From the cell containing the given text, extract its center point as [x, y] coordinate. 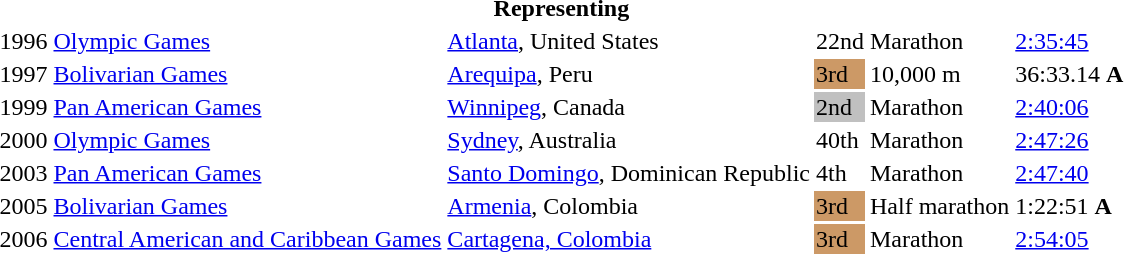
Arequipa, Peru [629, 74]
22nd [840, 41]
Armenia, Colombia [629, 206]
Central American and Caribbean Games [248, 239]
10,000 m [939, 74]
Santo Domingo, Dominican Republic [629, 173]
Sydney, Australia [629, 140]
2nd [840, 107]
4th [840, 173]
Winnipeg, Canada [629, 107]
Half marathon [939, 206]
40th [840, 140]
Cartagena, Colombia [629, 239]
Atlanta, United States [629, 41]
